Identify which cell holds the provided text, then report its (X, Y) central coordinate. 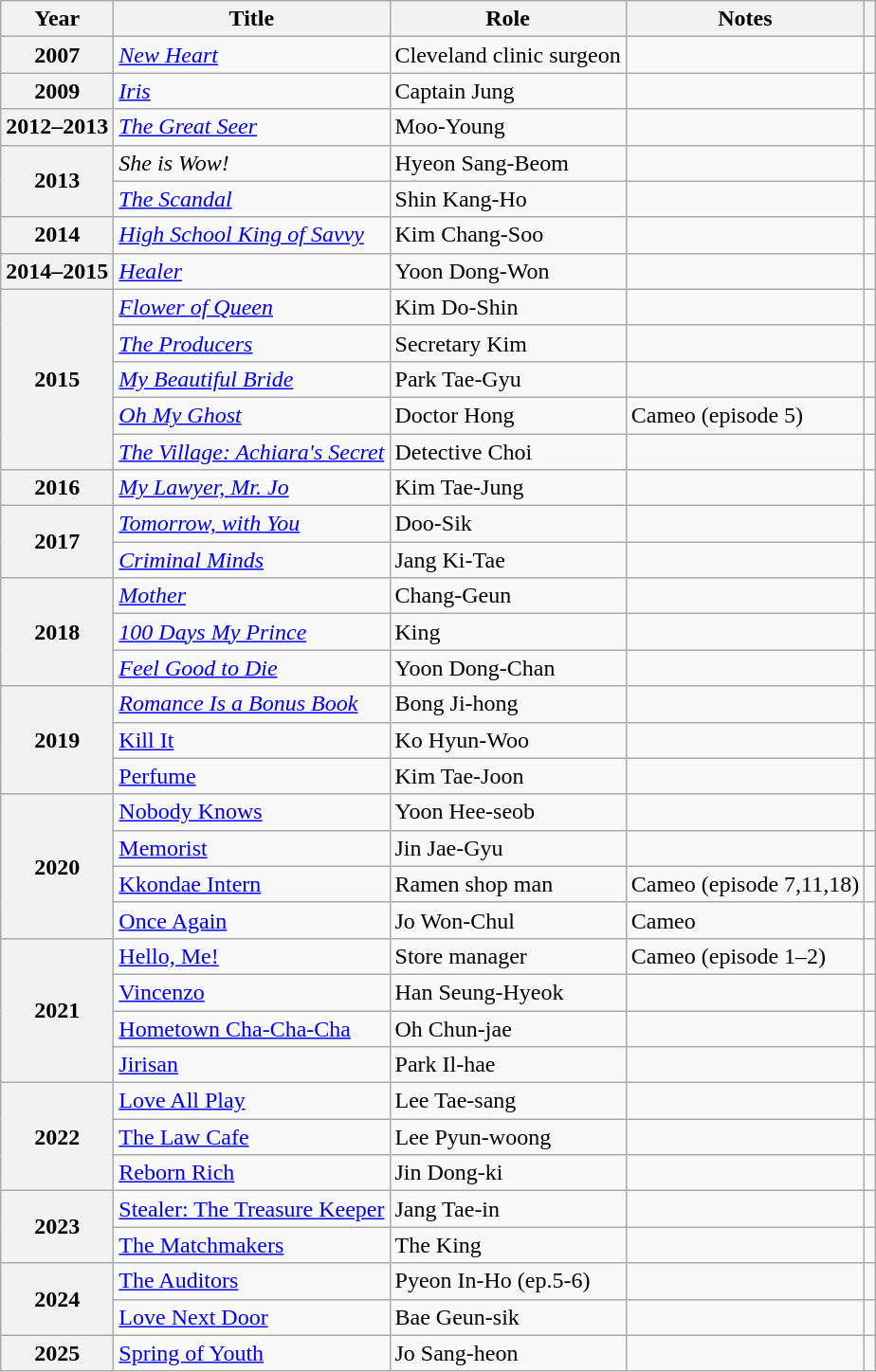
Notes (745, 19)
Love Next Door (252, 1317)
Captain Jung (508, 91)
Park Tae-Gyu (508, 379)
Oh Chun-jae (508, 1028)
2021 (57, 1010)
The King (508, 1245)
Kill It (252, 740)
Doctor Hong (508, 415)
Cameo (episode 5) (745, 415)
Chang-Geun (508, 596)
Oh My Ghost (252, 415)
Criminal Minds (252, 560)
Kim Do-Shin (508, 307)
Yoon Hee-seob (508, 812)
Perfume (252, 776)
The Producers (252, 343)
Once Again (252, 920)
Title (252, 19)
Kim Tae-Jung (508, 488)
Store manager (508, 956)
Healer (252, 271)
Vincenzo (252, 992)
Reborn Rich (252, 1173)
My Beautiful Bride (252, 379)
Ko Hyun-Woo (508, 740)
2015 (57, 379)
2013 (57, 181)
Love All Play (252, 1101)
Cameo (episode 7,11,18) (745, 884)
The Auditors (252, 1281)
Han Seung-Hyeok (508, 992)
2024 (57, 1299)
Role (508, 19)
Lee Tae-sang (508, 1101)
Yoon Dong-Won (508, 271)
2014–2015 (57, 271)
Stealer: The Treasure Keeper (252, 1209)
Kim Chang-Soo (508, 235)
Kkondae Intern (252, 884)
Cameo (episode 1–2) (745, 956)
Lee Pyun-woong (508, 1137)
Feel Good to Die (252, 668)
New Heart (252, 55)
Iris (252, 91)
Tomorrow, with You (252, 524)
Nobody Knows (252, 812)
The Village: Achiara's Secret (252, 452)
2023 (57, 1227)
Detective Choi (508, 452)
Jo Won-Chul (508, 920)
Memorist (252, 848)
Cameo (745, 920)
Romance Is a Bonus Book (252, 704)
Hyeon Sang-Beom (508, 163)
Kim Tae-Joon (508, 776)
Jang Tae-in (508, 1209)
100 Days My Prince (252, 632)
She is Wow! (252, 163)
Bong Ji-hong (508, 704)
Jin Dong-ki (508, 1173)
2022 (57, 1137)
2014 (57, 235)
Flower of Queen (252, 307)
Jo Sang-heon (508, 1353)
Year (57, 19)
Doo-Sik (508, 524)
High School King of Savvy (252, 235)
2009 (57, 91)
2019 (57, 740)
The Law Cafe (252, 1137)
2007 (57, 55)
Cleveland clinic surgeon (508, 55)
Secretary Kim (508, 343)
The Great Seer (252, 127)
2025 (57, 1353)
Hello, Me! (252, 956)
Spring of Youth (252, 1353)
2017 (57, 542)
Moo-Young (508, 127)
Jirisan (252, 1065)
The Matchmakers (252, 1245)
2012–2013 (57, 127)
Pyeon In-Ho (ep.5-6) (508, 1281)
2016 (57, 488)
Yoon Dong-Chan (508, 668)
My Lawyer, Mr. Jo (252, 488)
Mother (252, 596)
King (508, 632)
Hometown Cha-Cha-Cha (252, 1028)
Jang Ki-Tae (508, 560)
Bae Geun-sik (508, 1317)
Ramen shop man (508, 884)
Jin Jae-Gyu (508, 848)
The Scandal (252, 199)
Park Il-hae (508, 1065)
2020 (57, 866)
2018 (57, 632)
Shin Kang-Ho (508, 199)
